Find where the given text appears and provide that cell's center as (x, y) coordinate. 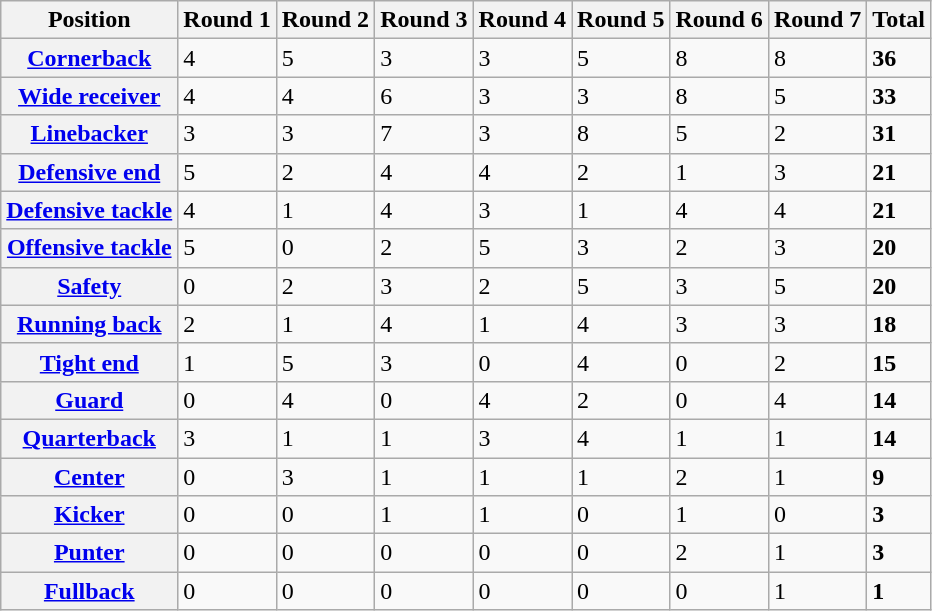
Center (90, 477)
Position (90, 20)
Round 7 (817, 20)
15 (899, 362)
33 (899, 96)
Kicker (90, 515)
Running back (90, 324)
Safety (90, 286)
7 (424, 134)
18 (899, 324)
Tight end (90, 362)
Linebacker (90, 134)
Round 4 (522, 20)
9 (899, 477)
Round 2 (325, 20)
Defensive end (90, 172)
Round 5 (621, 20)
Quarterback (90, 438)
Punter (90, 553)
31 (899, 134)
Round 3 (424, 20)
Wide receiver (90, 96)
Defensive tackle (90, 210)
Cornerback (90, 58)
Round 1 (227, 20)
Total (899, 20)
Guard (90, 400)
36 (899, 58)
Round 6 (719, 20)
Offensive tackle (90, 248)
6 (424, 96)
Fullback (90, 591)
